Capture the cell that displays the provided text and extract its [x, y] central coordinate. 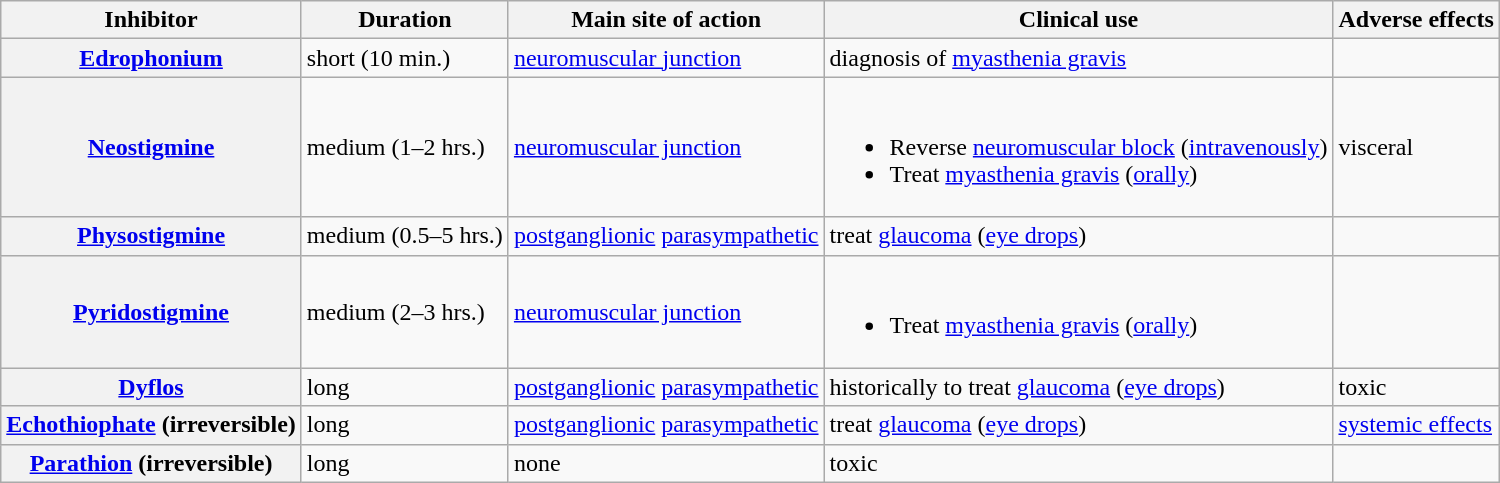
medium (0.5–5 hrs.) [404, 236]
medium (2–3 hrs.) [404, 312]
none [666, 463]
Pyridostigmine [152, 312]
Duration [404, 20]
diagnosis of myasthenia gravis [1078, 58]
Dyflos [152, 387]
Neostigmine [152, 147]
Reverse neuromuscular block (intravenously)Treat myasthenia gravis (orally) [1078, 147]
Adverse effects [1416, 20]
systemic effects [1416, 425]
Inhibitor [152, 20]
Parathion (irreversible) [152, 463]
Main site of action [666, 20]
Echothiophate (irreversible) [152, 425]
Treat myasthenia gravis (orally) [1078, 312]
Clinical use [1078, 20]
visceral [1416, 147]
medium (1–2 hrs.) [404, 147]
historically to treat glaucoma (eye drops) [1078, 387]
short (10 min.) [404, 58]
Edrophonium [152, 58]
Physostigmine [152, 236]
